Capture the cell that displays the provided text and extract its (X, Y) central coordinate. 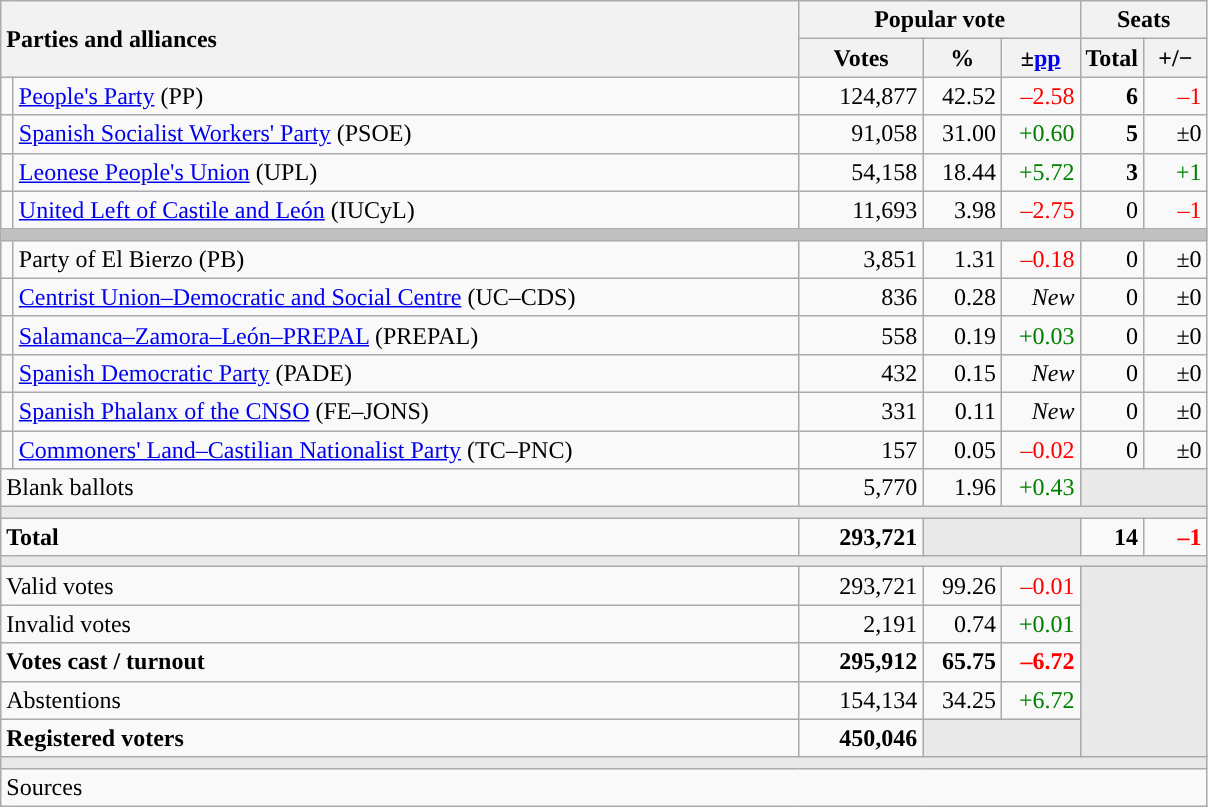
Spanish Phalanx of the CNSO (FE–JONS) (406, 411)
Party of El Bierzo (PB) (406, 259)
0.74 (962, 624)
Votes (861, 58)
18.44 (962, 172)
1.31 (962, 259)
–2.58 (1040, 96)
Commoners' Land–Castilian Nationalist Party (TC–PNC) (406, 449)
157 (861, 449)
99.26 (962, 586)
–2.75 (1040, 210)
154,134 (861, 700)
Leonese People's Union (UPL) (406, 172)
Parties and alliances (400, 39)
54,158 (861, 172)
0.19 (962, 335)
124,877 (861, 96)
5,770 (861, 488)
2,191 (861, 624)
Seats (1144, 20)
450,046 (861, 738)
0.28 (962, 297)
Invalid votes (400, 624)
+0.43 (1040, 488)
+0.03 (1040, 335)
Abstentions (400, 700)
Spanish Democratic Party (PADE) (406, 373)
11,693 (861, 210)
+5.72 (1040, 172)
331 (861, 411)
836 (861, 297)
5 (1112, 134)
558 (861, 335)
+/− (1176, 58)
65.75 (962, 662)
6 (1112, 96)
Salamanca–Zamora–León–PREPAL (PREPAL) (406, 335)
432 (861, 373)
34.25 (962, 700)
Centrist Union–Democratic and Social Centre (UC–CDS) (406, 297)
±pp (1040, 58)
% (962, 58)
0.15 (962, 373)
–0.18 (1040, 259)
–6.72 (1040, 662)
United Left of Castile and León (IUCyL) (406, 210)
3 (1112, 172)
People's Party (PP) (406, 96)
3,851 (861, 259)
Spanish Socialist Workers' Party (PSOE) (406, 134)
+6.72 (1040, 700)
31.00 (962, 134)
+0.01 (1040, 624)
Valid votes (400, 586)
14 (1112, 537)
0.05 (962, 449)
Votes cast / turnout (400, 662)
0.11 (962, 411)
Popular vote (940, 20)
295,912 (861, 662)
1.96 (962, 488)
3.98 (962, 210)
Blank ballots (400, 488)
Registered voters (400, 738)
+1 (1176, 172)
91,058 (861, 134)
+0.60 (1040, 134)
Sources (604, 787)
–0.02 (1040, 449)
42.52 (962, 96)
–0.01 (1040, 586)
